Scan for the cell matching the given text and deliver its (x, y) coordinate at center. 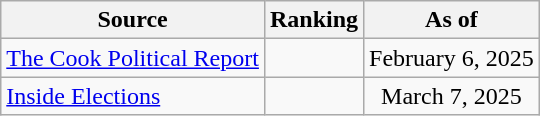
Inside Elections (133, 96)
February 6, 2025 (452, 58)
Ranking (314, 20)
Source (133, 20)
As of (452, 20)
The Cook Political Report (133, 58)
March 7, 2025 (452, 96)
